Detect which cell encompasses the target text, then output its [X, Y] center coordinate. 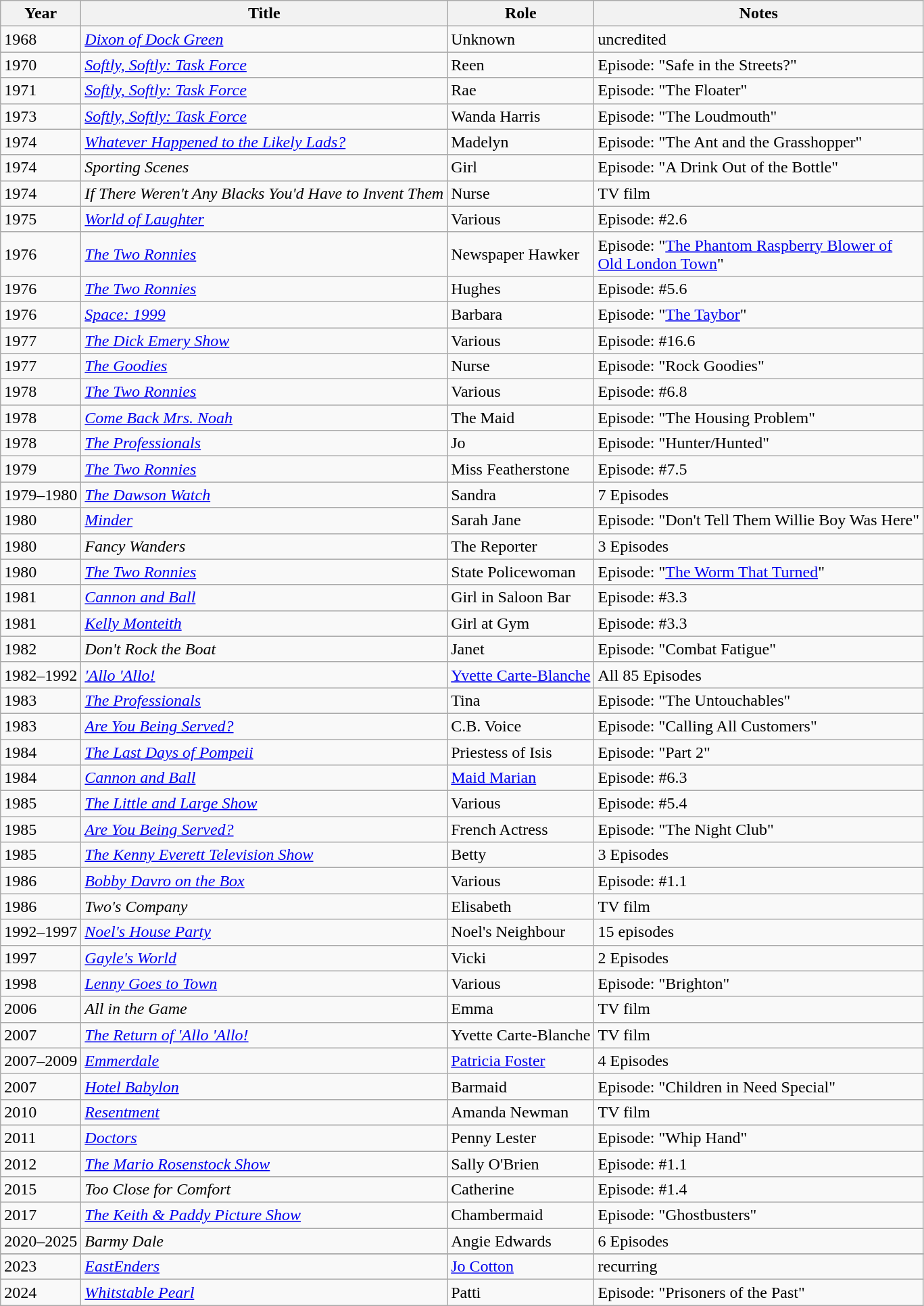
State Policewoman [520, 572]
Jo Cotton [520, 1267]
Episode: "A Drink Out of the Bottle" [758, 168]
1973 [41, 116]
Episode: "Ghostbusters" [758, 1215]
Elisabeth [520, 906]
The Dick Emery Show [264, 340]
Episode: "The Floater" [758, 91]
Girl [520, 168]
Amanda Newman [520, 1112]
Episode: "The Worm That Turned" [758, 572]
Come Back Mrs. Noah [264, 418]
1979–1980 [41, 495]
Unknown [520, 39]
Episode: "Safe in the Streets?" [758, 65]
The Little and Large Show [264, 804]
Too Close for Comfort [264, 1190]
Episode: "Hunter/Hunted" [758, 443]
The Goodies [264, 366]
Newspaper Hawker [520, 254]
15 episodes [758, 932]
Resentment [264, 1112]
Episode: "The Taybor" [758, 314]
Episode: "Calling All Customers" [758, 726]
Dixon of Dock Green [264, 39]
1998 [41, 984]
1975 [41, 219]
Episode: "The Ant and the Grasshopper" [758, 142]
Sarah Jane [520, 521]
The Maid [520, 418]
Whatever Happened to the Likely Lads? [264, 142]
2017 [41, 1215]
Episode: "Whip Hand" [758, 1138]
Janet [520, 649]
2012 [41, 1163]
Episode: "The Loudmouth" [758, 116]
Sandra [520, 495]
recurring [758, 1267]
All 85 Episodes [758, 675]
Girl in Saloon Bar [520, 598]
Episode: "The Untouchables" [758, 700]
1979 [41, 469]
Priestess of Isis [520, 752]
Two's Company [264, 906]
Barmaid [520, 1086]
French Actress [520, 829]
Episode: #5.6 [758, 289]
Rae [520, 91]
Whitstable Pearl [264, 1292]
Doctors [264, 1138]
The Return of 'Allo 'Allo! [264, 1035]
Penny Lester [520, 1138]
2 Episodes [758, 958]
Episode: #7.5 [758, 469]
Hotel Babylon [264, 1086]
Miss Featherstone [520, 469]
Tina [520, 700]
6 Episodes [758, 1241]
Angie Edwards [520, 1241]
Hughes [520, 289]
All in the Game [264, 1009]
1992–1997 [41, 932]
Don't Rock the Boat [264, 649]
Episode: #1.4 [758, 1190]
Patti [520, 1292]
2023 [41, 1267]
Episode: "Prisoners of the Past" [758, 1292]
Episode: #6.8 [758, 392]
Sporting Scenes [264, 168]
Episode: "Combat Fatigue" [758, 649]
Emmerdale [264, 1061]
uncredited [758, 39]
The Mario Rosenstock Show [264, 1163]
Reen [520, 65]
Emma [520, 1009]
1968 [41, 39]
The Dawson Watch [264, 495]
Sally O'Brien [520, 1163]
Kelly Monteith [264, 623]
Chambermaid [520, 1215]
Vicki [520, 958]
Minder [264, 521]
Episode: "The Housing Problem" [758, 418]
1982–1992 [41, 675]
1970 [41, 65]
1982 [41, 649]
World of Laughter [264, 219]
Fancy Wanders [264, 546]
Bobby Davro on the Box [264, 881]
Episode: "Brighton" [758, 984]
Barbara [520, 314]
Episode: #5.4 [758, 804]
'Allo 'Allo! [264, 675]
The Last Days of Pompeii [264, 752]
Patricia Foster [520, 1061]
Betty [520, 855]
EastEnders [264, 1267]
Episode: "The Night Club" [758, 829]
2006 [41, 1009]
Role [520, 14]
4 Episodes [758, 1061]
Noel's House Party [264, 932]
Episode: "Part 2" [758, 752]
2020–2025 [41, 1241]
Noel's Neighbour [520, 932]
C.B. Voice [520, 726]
Notes [758, 14]
Girl at Gym [520, 623]
The Kenny Everett Television Show [264, 855]
Gayle's World [264, 958]
2024 [41, 1292]
Maid Marian [520, 778]
Year [41, 14]
Episode: #6.3 [758, 778]
7 Episodes [758, 495]
Barmy Dale [264, 1241]
Episode: #2.6 [758, 219]
If There Weren't Any Blacks You'd Have to Invent Them [264, 193]
Episode: "The Phantom Raspberry Blower of Old London Town" [758, 254]
1971 [41, 91]
2011 [41, 1138]
Jo [520, 443]
Episode: "Rock Goodies" [758, 366]
1997 [41, 958]
Episode: "Don't Tell Them Willie Boy Was Here" [758, 521]
2015 [41, 1190]
Wanda Harris [520, 116]
Catherine [520, 1190]
The Keith & Paddy Picture Show [264, 1215]
Madelyn [520, 142]
2010 [41, 1112]
Episode: "Children in Need Special" [758, 1086]
Episode: #16.6 [758, 340]
2007–2009 [41, 1061]
Title [264, 14]
The Reporter [520, 546]
Space: 1999 [264, 314]
Lenny Goes to Town [264, 984]
